Return [x, y] of the center of cell containing provided text 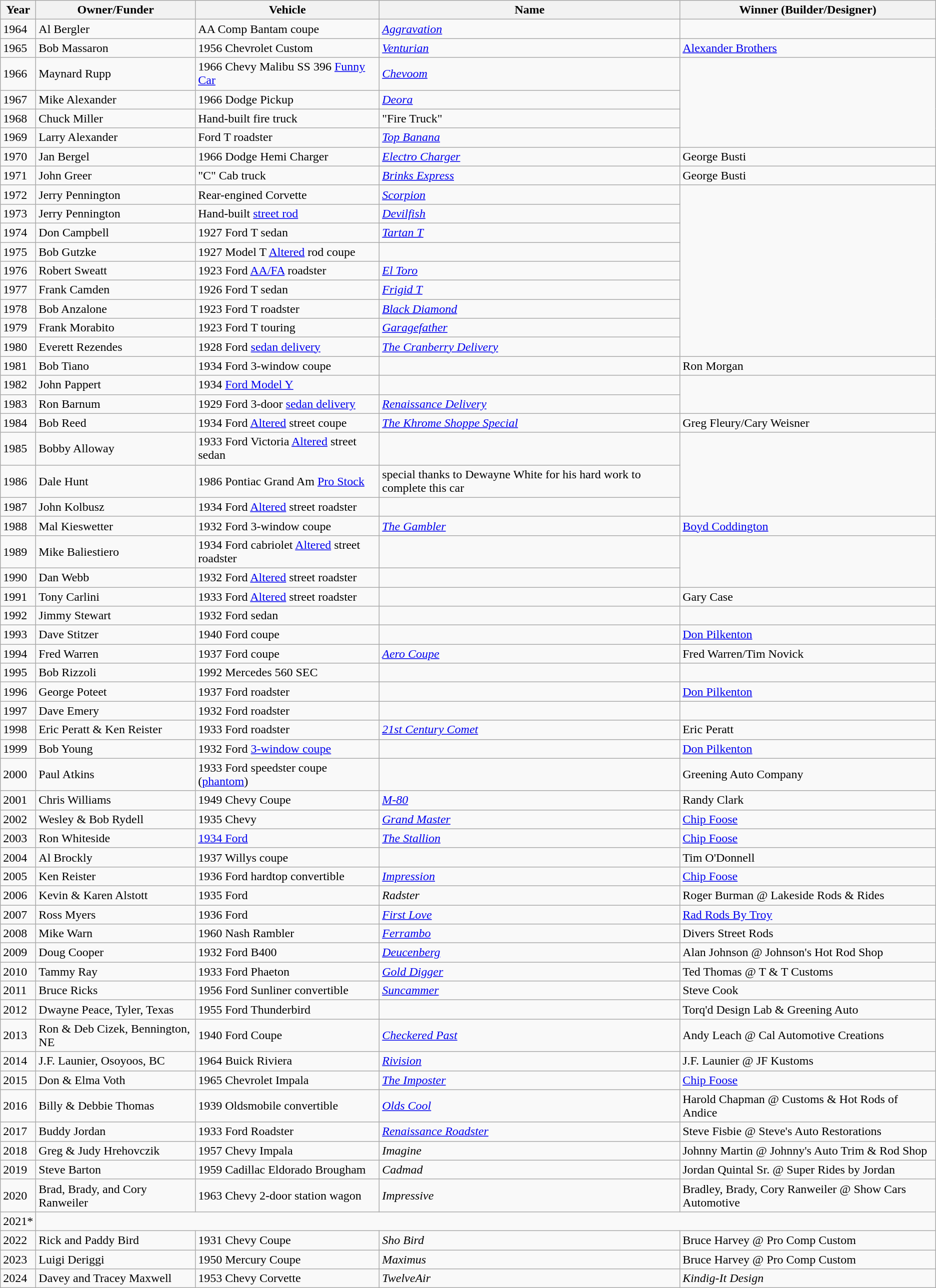
Bradley, Brady, Cory Ranweiler @ Show Cars Automotive [808, 1196]
1984 [18, 423]
1974 [18, 232]
Gary Case [808, 596]
1935 Ford [287, 895]
2023 [18, 1259]
John Pappert [116, 385]
Tartan T [530, 232]
Johnny Martin @ Johnny's Auto Trim & Rod Shop [808, 1151]
Ken Reister [116, 876]
1926 Ford T sedan [287, 290]
1937 Willys coupe [287, 857]
2011 [18, 991]
1966 Chevy Malibu SS 396 Funny Car [287, 74]
Renaissance Roadster [530, 1132]
John Kolbusz [116, 507]
1956 Ford Sunliner convertible [287, 991]
1927 Model T Altered rod coupe [287, 251]
1973 [18, 213]
1937 Ford roadster [287, 692]
Year [18, 10]
Greening Auto Company [808, 775]
Ron Barnum [116, 404]
Don Campbell [116, 232]
Mike Alexander [116, 99]
Bob Massaron [116, 48]
2020 [18, 1196]
Buddy Jordan [116, 1132]
1986 Pontiac Grand Am Pro Stock [287, 481]
1933 Ford Phaeton [287, 972]
1931 Chevy Coupe [287, 1240]
Andy Leach @ Cal Automotive Creations [808, 1036]
Chevoom [530, 74]
1934 Ford cabriolet Altered street roadster [287, 552]
1933 Ford Victoria Altered street sedan [287, 449]
Venturian [530, 48]
1993 [18, 635]
J.F. Launier, Osoyoos, BC [116, 1061]
Tony Carlini [116, 596]
1937 Ford coupe [287, 654]
1987 [18, 507]
Name [530, 10]
Steve Cook [808, 991]
1966 Dodge Pickup [287, 99]
Aero Coupe [530, 654]
1979 [18, 328]
1967 [18, 99]
Alexander Brothers [808, 48]
TwelveAir [530, 1279]
Frank Morabito [116, 328]
Alan Johnson @ Johnson's Hot Rod Shop [808, 953]
J.F. Launier @ JF Kustoms [808, 1061]
Jimmy Stewart [116, 616]
1968 [18, 118]
1995 [18, 673]
Billy & Debbie Thomas [116, 1106]
2003 [18, 838]
1936 Ford hardtop convertible [287, 876]
1933 Ford Altered street roadster [287, 596]
2014 [18, 1061]
2022 [18, 1240]
1965 Chevrolet Impala [287, 1080]
Steve Barton [116, 1170]
1953 Chevy Corvette [287, 1279]
2002 [18, 819]
1933 Ford Roadster [287, 1132]
The Gambler [530, 526]
Dave Stitzer [116, 635]
Chuck Miller [116, 118]
2006 [18, 895]
1980 [18, 347]
1982 [18, 385]
Grand Master [530, 819]
Suncammer [530, 991]
1934 Ford Altered street coupe [287, 423]
Bobby Alloway [116, 449]
Luigi Deriggi [116, 1259]
1933 Ford speedster coupe (phantom) [287, 775]
1923 Ford T roadster [287, 309]
Dan Webb [116, 577]
Olds Cool [530, 1106]
Ford T roadster [287, 137]
Brinks Express [530, 175]
Frigid T [530, 290]
Davey and Tracey Maxwell [116, 1279]
special thanks to Dewayne White for his hard work to complete this car [530, 481]
Tim O'Donnell [808, 857]
Kevin & Karen Alstott [116, 895]
Randy Clark [808, 800]
2015 [18, 1080]
1923 Ford AA/FA roadster [287, 271]
Mike Warn [116, 934]
George Poteet [116, 692]
Rear-engined Corvette [287, 194]
Black Diamond [530, 309]
1983 [18, 404]
1992 Mercedes 560 SEC [287, 673]
Impression [530, 876]
Electro Charger [530, 156]
1932 Ford sedan [287, 616]
Greg & Judy Hrehovczik [116, 1151]
Dale Hunt [116, 481]
Deucenberg [530, 953]
Larry Alexander [116, 137]
John Greer [116, 175]
Renaissance Delivery [530, 404]
Ron & Deb Cizek, Bennington, NE [116, 1036]
Bob Reed [116, 423]
1940 Ford coupe [287, 635]
Al Bergler [116, 29]
Fred Warren/Tim Novick [808, 654]
Rivision [530, 1061]
Top Banana [530, 137]
1923 Ford T touring [287, 328]
Hand-built fire truck [287, 118]
Chris Williams [116, 800]
1972 [18, 194]
2008 [18, 934]
2009 [18, 953]
Devilfish [530, 213]
Mal Kieswetter [116, 526]
Deora [530, 99]
First Love [530, 914]
1975 [18, 251]
Aggravation [530, 29]
1991 [18, 596]
El Toro [530, 271]
Ted Thomas @ T & T Customs [808, 972]
Paul Atkins [116, 775]
The Cranberry Delivery [530, 347]
Winner (Builder/Designer) [808, 10]
The Stallion [530, 838]
1986 [18, 481]
1990 [18, 577]
2018 [18, 1151]
Harold Chapman @ Customs & Hot Rods of Andice [808, 1106]
Don & Elma Voth [116, 1080]
1966 Dodge Hemi Charger [287, 156]
1964 Buick Riviera [287, 1061]
1940 Ford Coupe [287, 1036]
1928 Ford sedan delivery [287, 347]
1963 Chevy 2-door station wagon [287, 1196]
2010 [18, 972]
The Imposter [530, 1080]
Ron Whiteside [116, 838]
1934 Ford [287, 838]
Ron Morgan [808, 366]
Garagefather [530, 328]
2001 [18, 800]
Dave Emery [116, 711]
Gold Digger [530, 972]
1977 [18, 290]
1997 [18, 711]
Jan Bergel [116, 156]
Fred Warren [116, 654]
1985 [18, 449]
The Khrome Shoppe Special [530, 423]
Maynard Rupp [116, 74]
2000 [18, 775]
1964 [18, 29]
Ross Myers [116, 914]
Boyd Coddington [808, 526]
1929 Ford 3-door sedan delivery [287, 404]
Greg Fleury/Cary Weisner [808, 423]
1966 [18, 74]
1959 Cadillac Eldorado Brougham [287, 1170]
2019 [18, 1170]
1960 Nash Rambler [287, 934]
1939 Oldsmobile convertible [287, 1106]
1981 [18, 366]
1996 [18, 692]
2005 [18, 876]
1934 Ford Altered street roadster [287, 507]
2004 [18, 857]
1933 Ford roadster [287, 730]
Al Brockly [116, 857]
Brad, Brady, and Cory Ranweiler [116, 1196]
2012 [18, 1010]
1936 Ford [287, 914]
2013 [18, 1036]
Eric Peratt [808, 730]
2024 [18, 1279]
Bob Gutzke [116, 251]
Maximus [530, 1259]
1978 [18, 309]
Robert Sweatt [116, 271]
Tammy Ray [116, 972]
1932 Ford Altered street roadster [287, 577]
Checkered Past [530, 1036]
"Fire Truck" [530, 118]
Scorpion [530, 194]
1999 [18, 749]
2007 [18, 914]
AA Comp Bantam coupe [287, 29]
Owner/Funder [116, 10]
1932 Ford B400 [287, 953]
Mike Baliestiero [116, 552]
1965 [18, 48]
Rad Rods By Troy [808, 914]
Rick and Paddy Bird [116, 1240]
Wesley & Bob Rydell [116, 819]
"C" Cab truck [287, 175]
Dwayne Peace, Tyler, Texas [116, 1010]
1955 Ford Thunderbird [287, 1010]
Eric Peratt & Ken Reister [116, 730]
21st Century Comet [530, 730]
Vehicle [287, 10]
1956 Chevrolet Custom [287, 48]
1994 [18, 654]
1969 [18, 137]
1934 Ford Model Y [287, 385]
Bob Tiano [116, 366]
Bob Anzalone [116, 309]
1998 [18, 730]
Imagine [530, 1151]
Torq'd Design Lab & Greening Auto [808, 1010]
1992 [18, 616]
Cadmad [530, 1170]
2017 [18, 1132]
Bob Rizzoli [116, 673]
Divers Street Rods [808, 934]
Sho Bird [530, 1240]
1988 [18, 526]
Hand-built street rod [287, 213]
1935 Chevy [287, 819]
1927 Ford T sedan [287, 232]
Jordan Quintal Sr. @ Super Rides by Jordan [808, 1170]
1934 Ford 3-window coupe [287, 366]
Frank Camden [116, 290]
1976 [18, 271]
1957 Chevy Impala [287, 1151]
Bruce Ricks [116, 991]
2021* [18, 1221]
Steve Fisbie @ Steve's Auto Restorations [808, 1132]
Everett Rezendes [116, 347]
1989 [18, 552]
1950 Mercury Coupe [287, 1259]
Impressive [530, 1196]
2016 [18, 1106]
M-80 [530, 800]
1970 [18, 156]
1971 [18, 175]
Doug Cooper [116, 953]
1932 Ford roadster [287, 711]
Roger Burman @ Lakeside Rods & Rides [808, 895]
Ferrambo [530, 934]
1949 Chevy Coupe [287, 800]
Kindig-It Design [808, 1279]
Radster [530, 895]
Bob Young [116, 749]
